Return the [x, y] coordinate for the center point of the cell that contains the specified text.  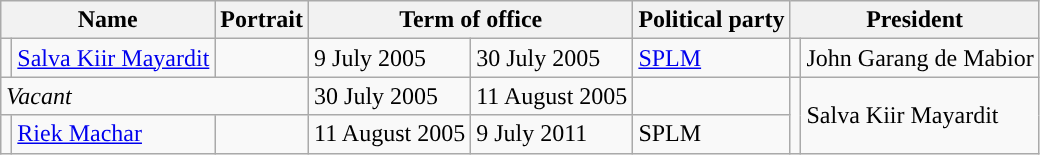
Term of office [471, 20]
9 July 2011 [552, 134]
Name [108, 20]
Portrait [262, 20]
Vacant [155, 96]
9 July 2005 [390, 58]
John Garang de Mabior [920, 58]
Political party [712, 20]
Riek Machar [114, 134]
President [914, 20]
